Find where the given text appears and provide that cell's center as (X, Y) coordinate. 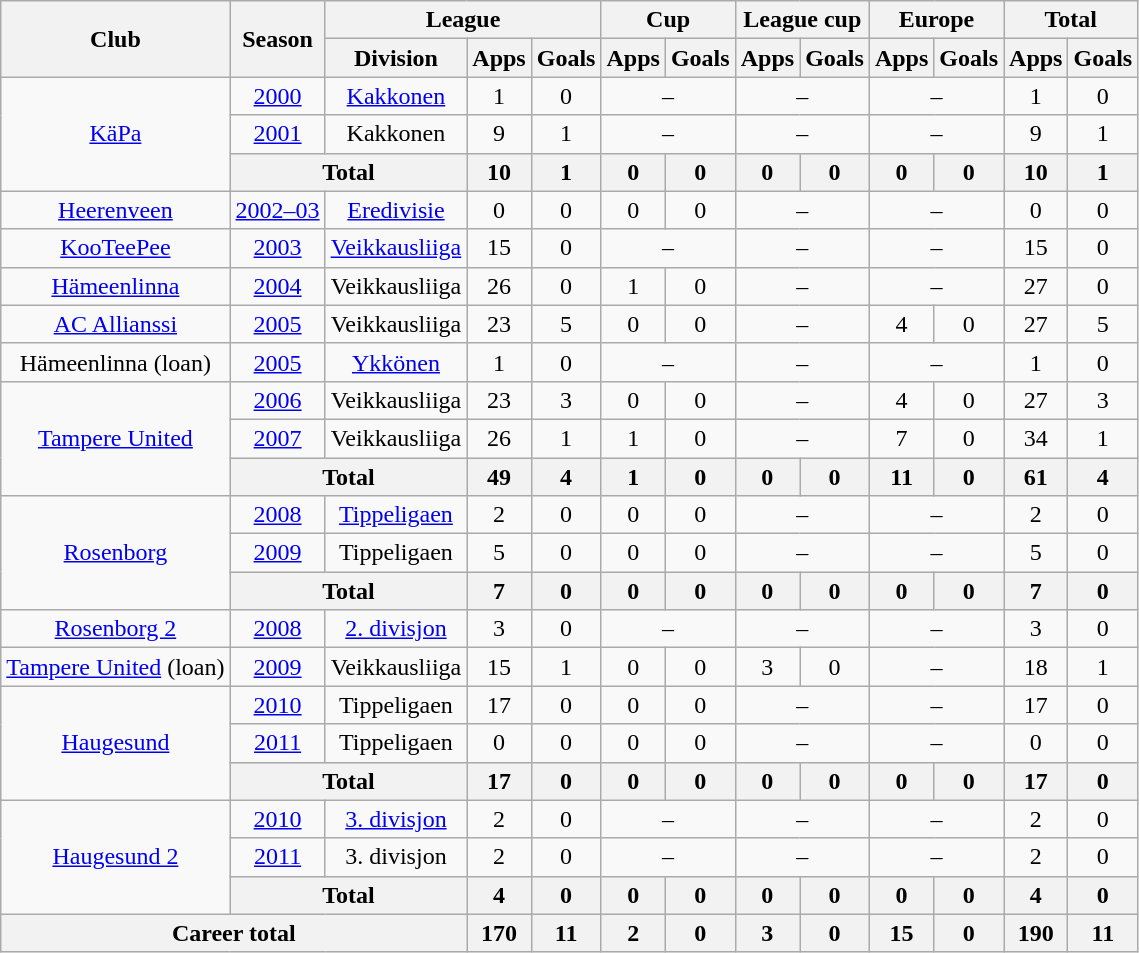
Division (396, 58)
Tampere United (116, 438)
Rosenborg (116, 553)
2004 (278, 286)
Europe (936, 20)
34 (1036, 438)
Hämeenlinna (116, 286)
2003 (278, 248)
2007 (278, 438)
League cup (802, 20)
2001 (278, 134)
AC Allianssi (116, 324)
KäPa (116, 134)
18 (1036, 667)
2002–03 (278, 210)
Tampere United (loan) (116, 667)
2. divisjon (396, 629)
2006 (278, 400)
Season (278, 39)
190 (1036, 933)
Cup (668, 20)
2000 (278, 96)
61 (1036, 477)
Career total (234, 933)
Heerenveen (116, 210)
Hämeenlinna (loan) (116, 362)
Haugesund (116, 743)
KooTeePee (116, 248)
Haugesund 2 (116, 857)
49 (499, 477)
Club (116, 39)
League (463, 20)
170 (499, 933)
Ykkönen (396, 362)
Eredivisie (396, 210)
Rosenborg 2 (116, 629)
